Capture the cell that displays the provided text and extract its [X, Y] central coordinate. 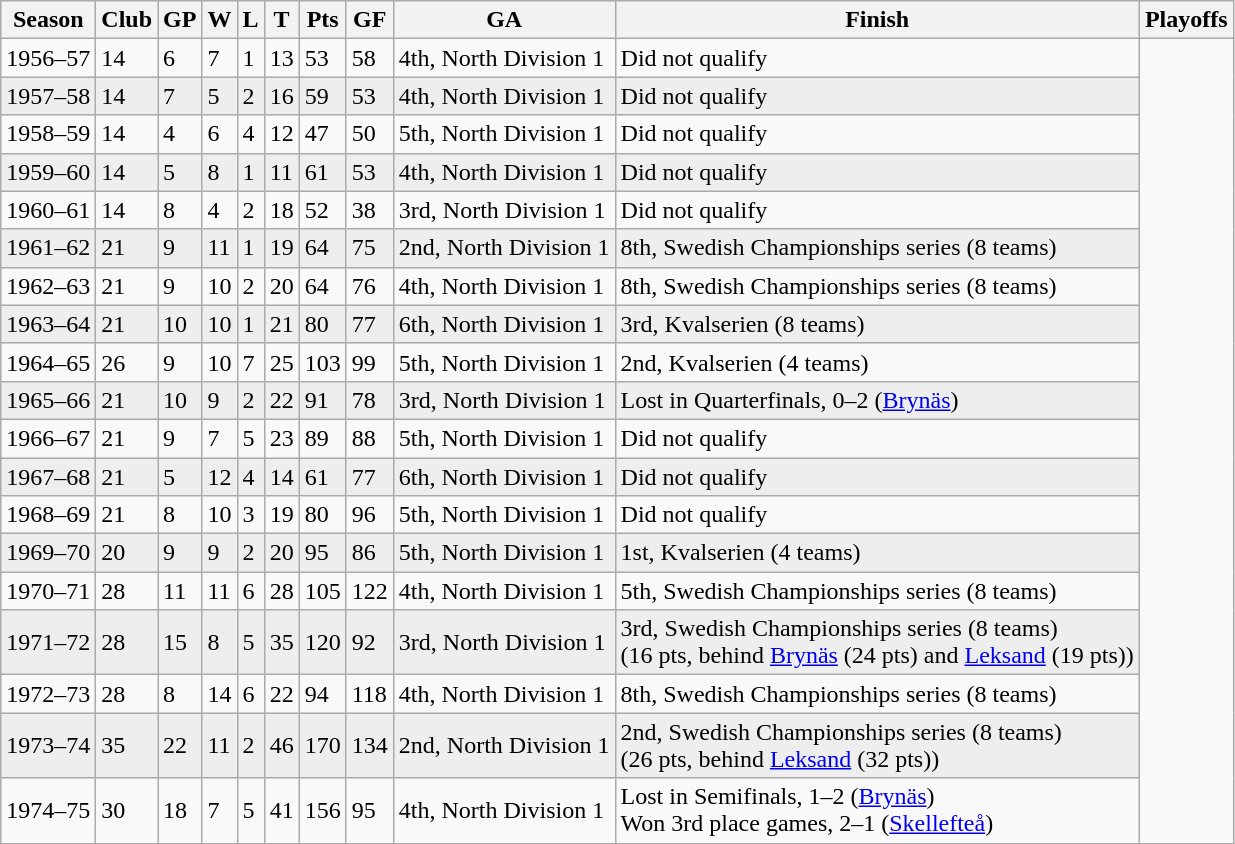
16 [282, 96]
59 [322, 96]
Season [48, 20]
1962–63 [48, 286]
58 [370, 58]
1966–67 [48, 438]
105 [322, 591]
1st, Kvalserien (4 teams) [877, 553]
GP [180, 20]
78 [370, 400]
15 [180, 642]
13 [282, 58]
118 [370, 694]
23 [282, 438]
1958–59 [48, 134]
76 [370, 286]
5th, Swedish Championships series (8 teams) [877, 591]
Lost in Semifinals, 1–2 (Brynäs) Won 3rd place games, 2–1 (Skellefteå) [877, 810]
1973–74 [48, 746]
134 [370, 746]
26 [127, 362]
1963–64 [48, 324]
41 [282, 810]
3 [250, 515]
2nd, Kvalserien (4 teams) [877, 362]
GF [370, 20]
GA [504, 20]
W [220, 20]
89 [322, 438]
96 [370, 515]
2nd, Swedish Championships series (8 teams) (26 pts, behind Leksand (32 pts)) [877, 746]
122 [370, 591]
30 [127, 810]
1956–57 [48, 58]
86 [370, 553]
1974–75 [48, 810]
103 [322, 362]
1969–70 [48, 553]
1967–68 [48, 477]
120 [322, 642]
50 [370, 134]
170 [322, 746]
L [250, 20]
1961–62 [48, 248]
Lost in Quarterfinals, 0–2 (Brynäs) [877, 400]
1970–71 [48, 591]
Playoffs [1186, 20]
Club [127, 20]
1965–66 [48, 400]
25 [282, 362]
1971–72 [48, 642]
3rd, Kvalserien (8 teams) [877, 324]
38 [370, 210]
1964–65 [48, 362]
52 [322, 210]
47 [322, 134]
1972–73 [48, 694]
99 [370, 362]
1968–69 [48, 515]
91 [322, 400]
75 [370, 248]
Finish [877, 20]
1959–60 [48, 172]
88 [370, 438]
92 [370, 642]
94 [322, 694]
156 [322, 810]
T [282, 20]
3rd, Swedish Championships series (8 teams) (16 pts, behind Brynäs (24 pts) and Leksand (19 pts)) [877, 642]
46 [282, 746]
1957–58 [48, 96]
Pts [322, 20]
1960–61 [48, 210]
